Pinpoint the cell where the given text exists, returning its (x, y) midpoint coordinate. 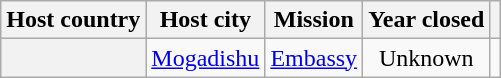
Mogadishu (206, 58)
Mission (314, 20)
Host country (74, 20)
Year closed (426, 20)
Host city (206, 20)
Embassy (314, 58)
Unknown (426, 58)
